Search for the cell housing the specified text and yield its [x, y] center coordinate. 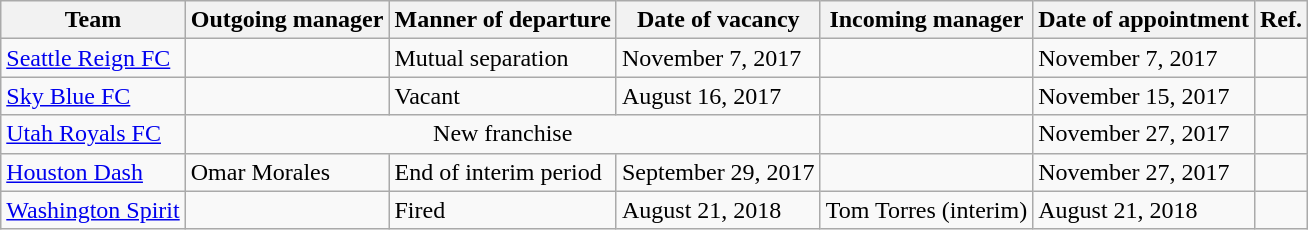
Utah Royals FC [93, 134]
Manner of departure [502, 20]
Houston Dash [93, 172]
August 16, 2017 [718, 96]
Mutual separation [502, 58]
Omar Morales [287, 172]
Sky Blue FC [93, 96]
Vacant [502, 96]
Outgoing manager [287, 20]
Washington Spirit [93, 210]
Date of vacancy [718, 20]
Seattle Reign FC [93, 58]
Tom Torres (interim) [926, 210]
Ref. [1280, 20]
Team [93, 20]
September 29, 2017 [718, 172]
Date of appointment [1144, 20]
Incoming manager [926, 20]
Fired [502, 210]
November 15, 2017 [1144, 96]
End of interim period [502, 172]
New franchise [502, 134]
